Find where the given text appears and provide that cell's center as (X, Y) coordinate. 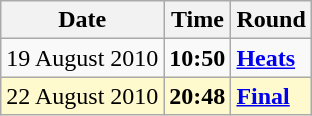
Heats (271, 58)
10:50 (198, 58)
Date (82, 20)
19 August 2010 (82, 58)
20:48 (198, 96)
Time (198, 20)
22 August 2010 (82, 96)
Final (271, 96)
Round (271, 20)
